Detect which cell encompasses the target text, then output its (x, y) center coordinate. 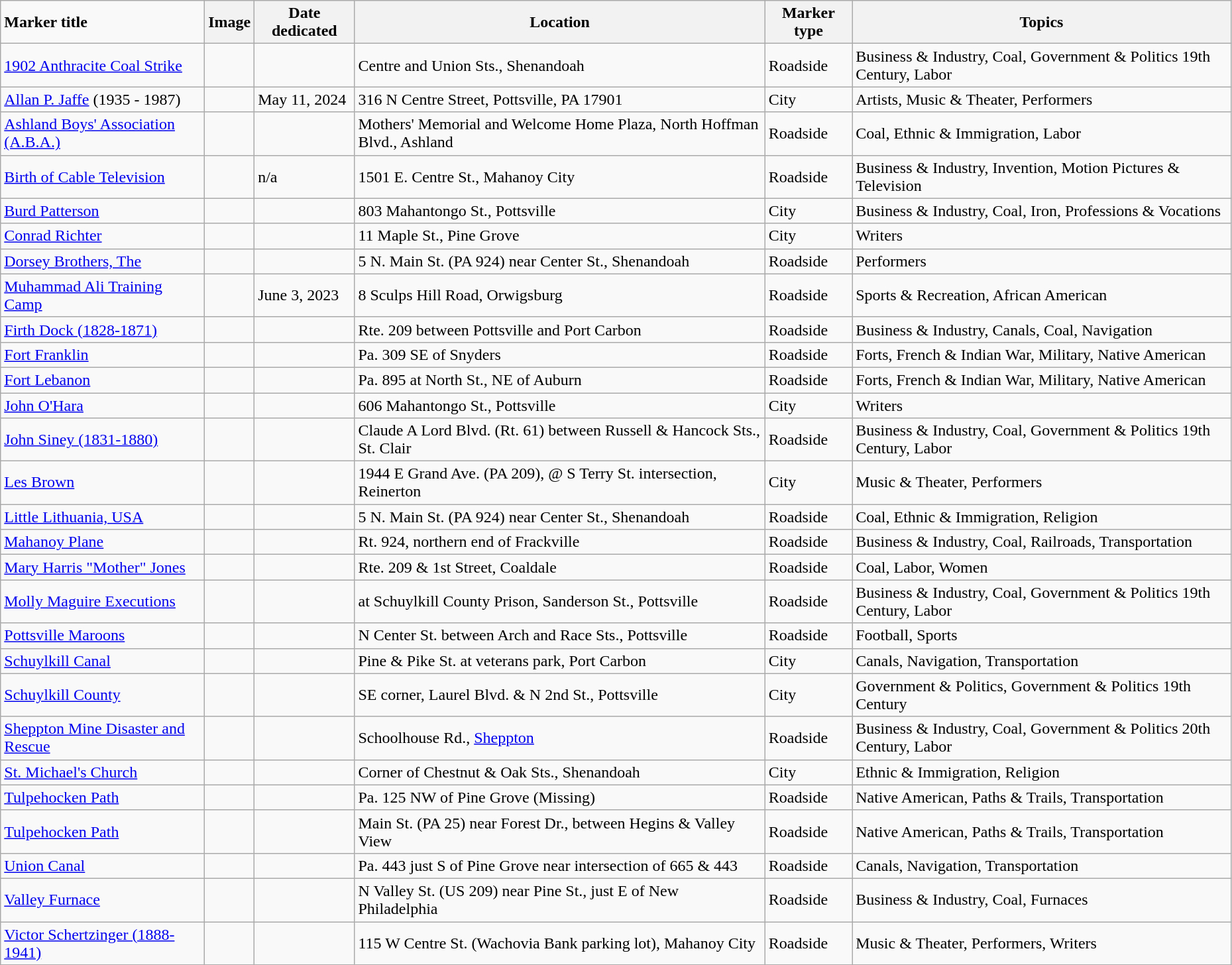
Allan P. Jaffe (1935 - 1987) (103, 99)
Victor Schertzinger (1888-1941) (103, 942)
Union Canal (103, 866)
Coal, Labor, Women (1042, 567)
John O'Hara (103, 405)
June 3, 2023 (305, 296)
1902 Anthracite Coal Strike (103, 65)
Muhammad Ali Training Camp (103, 296)
Ethnic & Immigration, Religion (1042, 772)
Business & Industry, Invention, Motion Pictures & Television (1042, 176)
Date dedicated (305, 23)
Business & Industry, Coal, Government & Politics 20th Century, Labor (1042, 738)
Pa. 125 NW of Pine Grove (Missing) (559, 797)
Coal, Ethnic & Immigration, Labor (1042, 134)
n/a (305, 176)
803 Mahantongo St., Pottsville (559, 211)
Schuylkill Canal (103, 661)
Conrad Richter (103, 236)
Marker type (809, 23)
May 11, 2024 (305, 99)
Little Lithuania, USA (103, 517)
115 W Centre St. (Wachovia Bank parking lot), Mahanoy City (559, 942)
John Siney (1831-1880) (103, 440)
Schuylkill County (103, 695)
N Valley St. (US 209) near Pine St., just E of New Philadelphia (559, 900)
Pine & Pike St. at veterans park, Port Carbon (559, 661)
Image (229, 23)
606 Mahantongo St., Pottsville (559, 405)
Pa. 443 just S of Pine Grove near intersection of 665 & 443 (559, 866)
Burd Patterson (103, 211)
SE corner, Laurel Blvd. & N 2nd St., Pottsville (559, 695)
Birth of Cable Television (103, 176)
Sheppton Mine Disaster and Rescue (103, 738)
Schoolhouse Rd., Sheppton (559, 738)
1944 E Grand Ave. (PA 209), @ S Terry St. intersection, Reinerton (559, 482)
N Center St. between Arch and Race Sts., Pottsville (559, 636)
Football, Sports (1042, 636)
Government & Politics, Government & Politics 19th Century (1042, 695)
at Schuylkill County Prison, Sanderson St., Pottsville (559, 602)
316 N Centre Street, Pottsville, PA 17901 (559, 99)
St. Michael's Church (103, 772)
Dorsey Brothers, The (103, 261)
Business & Industry, Coal, Iron, Professions & Vocations (1042, 211)
Fort Franklin (103, 355)
Coal, Ethnic & Immigration, Religion (1042, 517)
Music & Theater, Performers (1042, 482)
Music & Theater, Performers, Writers (1042, 942)
Rt. 924, northern end of Frackville (559, 542)
Artists, Music & Theater, Performers (1042, 99)
Firth Dock (1828-1871) (103, 329)
Fort Lebanon (103, 380)
Les Brown (103, 482)
Pa. 309 SE of Snyders (559, 355)
Sports & Recreation, African American (1042, 296)
Mothers' Memorial and Welcome Home Plaza, North Hoffman Blvd., Ashland (559, 134)
Main St. (PA 25) near Forest Dr., between Hegins & Valley View (559, 831)
Molly Maguire Executions (103, 602)
Ashland Boys' Association (A.B.A.) (103, 134)
11 Maple St., Pine Grove (559, 236)
Rte. 209 between Pottsville and Port Carbon (559, 329)
Claude A Lord Blvd. (Rt. 61) between Russell & Hancock Sts., St. Clair (559, 440)
Business & Industry, Coal, Furnaces (1042, 900)
Corner of Chestnut & Oak Sts., Shenandoah (559, 772)
1501 E. Centre St., Mahanoy City (559, 176)
Location (559, 23)
Rte. 209 & 1st Street, Coaldale (559, 567)
Mahanoy Plane (103, 542)
Business & Industry, Coal, Railroads, Transportation (1042, 542)
Centre and Union Sts., Shenandoah (559, 65)
Business & Industry, Canals, Coal, Navigation (1042, 329)
Marker title (103, 23)
Topics (1042, 23)
Pa. 895 at North St., NE of Auburn (559, 380)
Mary Harris "Mother" Jones (103, 567)
Pottsville Maroons (103, 636)
Valley Furnace (103, 900)
Performers (1042, 261)
8 Sculps Hill Road, Orwigsburg (559, 296)
